Output the [X, Y] coordinate of the center of the cell containing the given text.  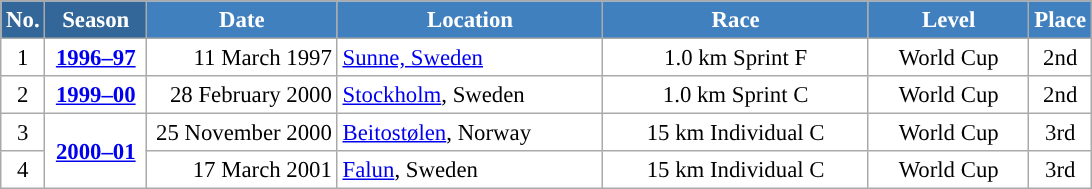
1.0 km Sprint C [736, 95]
25 November 2000 [242, 133]
Race [736, 20]
Location [470, 20]
Season [96, 20]
17 March 2001 [242, 170]
No. [23, 20]
Stockholm, Sweden [470, 95]
2 [23, 95]
1.0 km Sprint F [736, 58]
1999–00 [96, 95]
Sunne, Sweden [470, 58]
Falun, Sweden [470, 170]
2000–01 [96, 152]
Place [1060, 20]
11 March 1997 [242, 58]
Date [242, 20]
4 [23, 170]
1 [23, 58]
3 [23, 133]
Level [948, 20]
Beitostølen, Norway [470, 133]
1996–97 [96, 58]
28 February 2000 [242, 95]
